Return the (x, y) coordinate for the center point of the cell that contains the specified text.  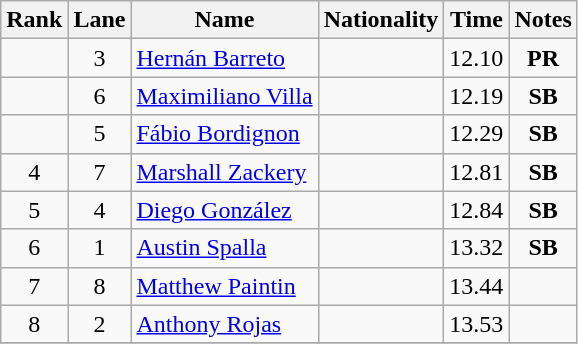
12.84 (476, 210)
Diego González (224, 210)
Rank (34, 20)
Marshall Zackery (224, 172)
Time (476, 20)
13.53 (476, 324)
Austin Spalla (224, 248)
13.32 (476, 248)
3 (100, 58)
Notes (543, 20)
Maximiliano Villa (224, 96)
PR (543, 58)
Name (224, 20)
12.81 (476, 172)
Nationality (381, 20)
Lane (100, 20)
Matthew Paintin (224, 286)
13.44 (476, 286)
12.29 (476, 134)
1 (100, 248)
2 (100, 324)
12.19 (476, 96)
12.10 (476, 58)
Anthony Rojas (224, 324)
Hernán Barreto (224, 58)
Fábio Bordignon (224, 134)
